Output the [X, Y] coordinate of the center of the cell containing the given text.  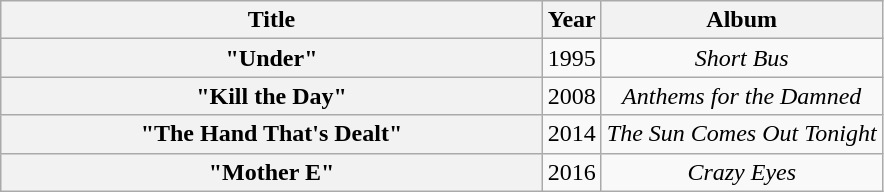
"Under" [272, 58]
Short Bus [742, 58]
Crazy Eyes [742, 172]
"Kill the Day" [272, 96]
1995 [572, 58]
2008 [572, 96]
The Sun Comes Out Tonight [742, 134]
Anthems for the Damned [742, 96]
Year [572, 20]
2016 [572, 172]
"The Hand That's Dealt" [272, 134]
Album [742, 20]
Title [272, 20]
"Mother E" [272, 172]
2014 [572, 134]
